Scan for the cell matching the given text and deliver its (x, y) coordinate at center. 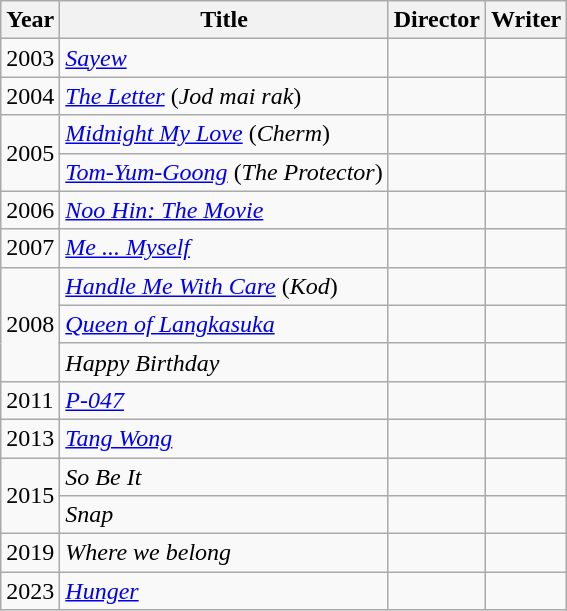
Snap (224, 515)
P-047 (224, 400)
Writer (526, 20)
Tom-Yum-Goong (The Protector) (224, 172)
Year (30, 20)
Title (224, 20)
So Be It (224, 477)
Happy Birthday (224, 362)
Queen of Langkasuka (224, 324)
2005 (30, 153)
Director (436, 20)
Hunger (224, 591)
2006 (30, 210)
2003 (30, 58)
Where we belong (224, 553)
Noo Hin: The Movie (224, 210)
2011 (30, 400)
2019 (30, 553)
Me ... Myself (224, 248)
2008 (30, 324)
2015 (30, 496)
Midnight My Love (Cherm) (224, 134)
Sayew (224, 58)
2013 (30, 438)
The Letter (Jod mai rak) (224, 96)
2007 (30, 248)
Tang Wong (224, 438)
2023 (30, 591)
2004 (30, 96)
Handle Me With Care (Kod) (224, 286)
